Capture the cell that displays the provided text and extract its (x, y) central coordinate. 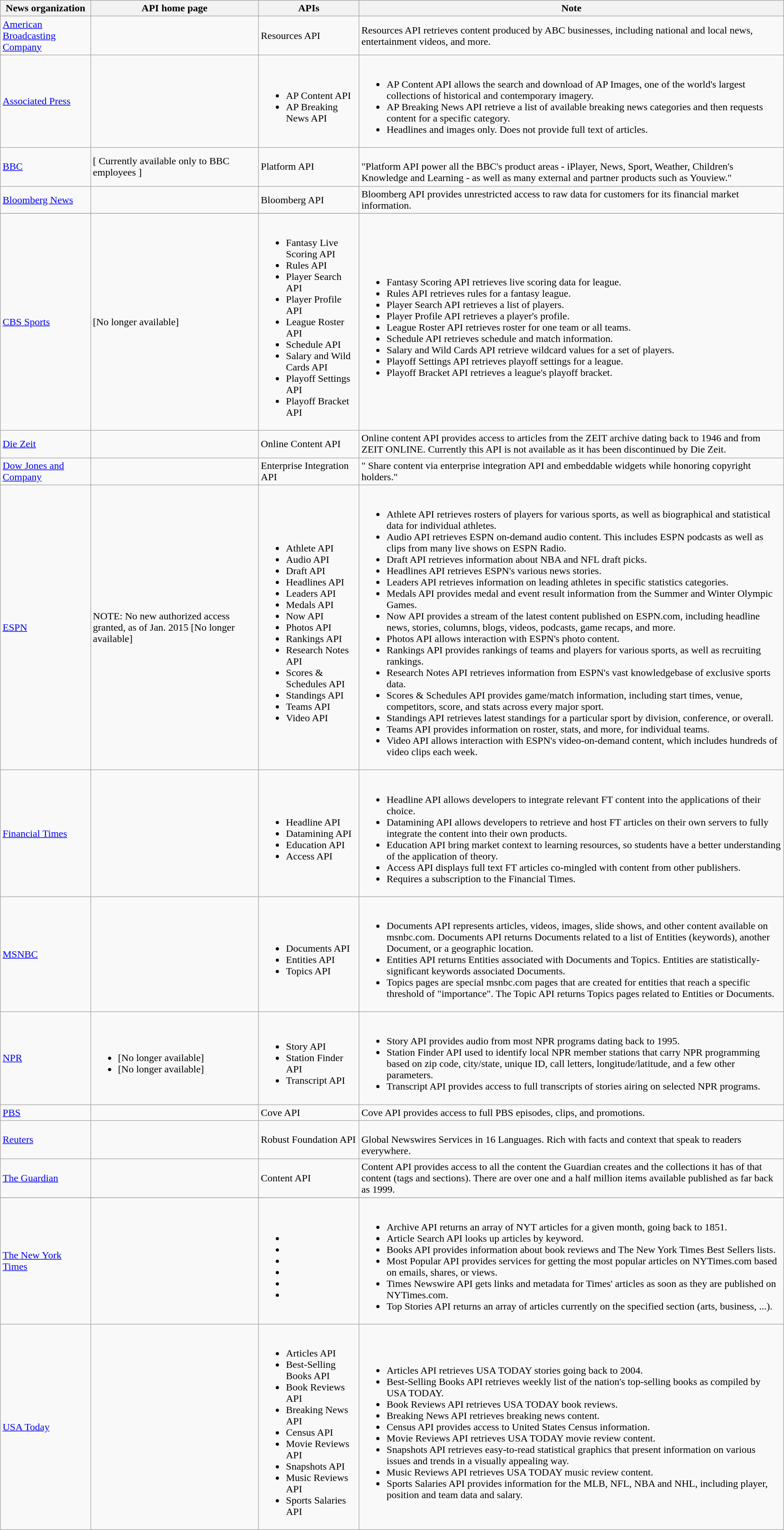
Reuters (46, 1140)
Bloomberg News (46, 199)
The Guardian (46, 1178)
Die Zeit (46, 444)
PBS (46, 1113)
API home page (174, 8)
[No longer available] [No longer available] (174, 1058)
Enterprise Integration API (309, 471)
Content API (309, 1178)
Bloomberg API (309, 199)
American Broadcasting Company (46, 36)
Headline APIDatamining APIEducation APIAccess API (309, 833)
NPR (46, 1058)
[ Currently available only to BBC employees ] (174, 167)
Documents APIEntities APITopics API (309, 954)
AP Content APIAP Breaking News API (309, 101)
Platform API (309, 167)
Story APIStation Finder APITranscript API (309, 1058)
Note (572, 8)
Cove API provides access to full PBS episodes, clips, and promotions. (572, 1113)
Resources API retrieves content produced by ABC businesses, including national and local news, entertainment videos, and more. (572, 36)
News organization (46, 8)
Global Newswires Services in 16 Languages. Rich with facts and context that speak to readers everywhere. (572, 1140)
USA Today (46, 1427)
Online Content API (309, 444)
Bloomberg API provides unrestricted access to raw data for customers for its financial market information. (572, 199)
NOTE: No new authorized access granted, as of Jan. 2015 [No longer available] (174, 627)
" Share content via enterprise integration API and embeddable widgets while honoring copyright holders." (572, 471)
Robust Foundation API (309, 1140)
Cove API (309, 1113)
CBS Sports (46, 322)
Associated Press (46, 101)
MSNBC (46, 954)
Dow Jones and Company (46, 471)
The New York Times (46, 1261)
Resources API (309, 36)
APIs (309, 8)
Financial Times (46, 833)
[No longer available] (174, 322)
ESPN (46, 627)
BBC (46, 167)
Articles APIBest-Selling Books APIBook Reviews APIBreaking News APICensus APIMovie Reviews APISnapshots APIMusic Reviews APISports Salaries API (309, 1427)
